From the cell containing the given text, extract its center point as (x, y) coordinate. 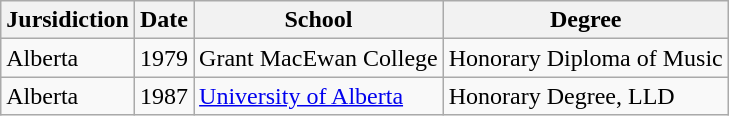
Date (164, 20)
Honorary Degree, LLD (586, 96)
1979 (164, 58)
University of Alberta (319, 96)
Grant MacEwan College (319, 58)
1987 (164, 96)
School (319, 20)
Honorary Diploma of Music (586, 58)
Degree (586, 20)
Jursidiction (68, 20)
